Locate the cell with the specified text and output its (x, y) center coordinate. 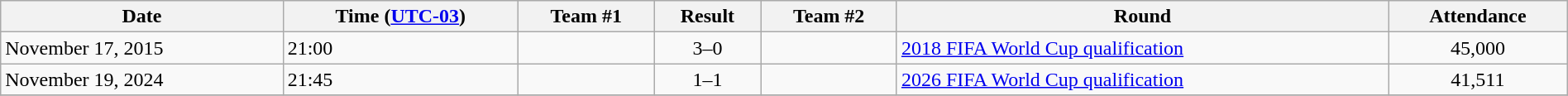
2026 FIFA World Cup qualification (1142, 79)
Date (142, 17)
Team #2 (829, 17)
1–1 (708, 79)
Time (UTC-03) (400, 17)
November 19, 2024 (142, 79)
45,000 (1479, 48)
3–0 (708, 48)
Attendance (1479, 17)
November 17, 2015 (142, 48)
Team #1 (587, 17)
41,511 (1479, 79)
21:45 (400, 79)
21:00 (400, 48)
Result (708, 17)
2018 FIFA World Cup qualification (1142, 48)
Round (1142, 17)
